Pinpoint the cell where the given text exists, returning its (X, Y) midpoint coordinate. 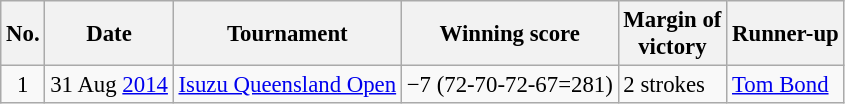
−7 (72-70-72-67=281) (510, 85)
Margin ofvictory (672, 34)
Tom Bond (786, 85)
1 (23, 85)
Tournament (287, 34)
2 strokes (672, 85)
Date (109, 34)
Runner-up (786, 34)
Isuzu Queensland Open (287, 85)
Winning score (510, 34)
No. (23, 34)
31 Aug 2014 (109, 85)
